Output the [X, Y] coordinate of the center of the cell containing the given text.  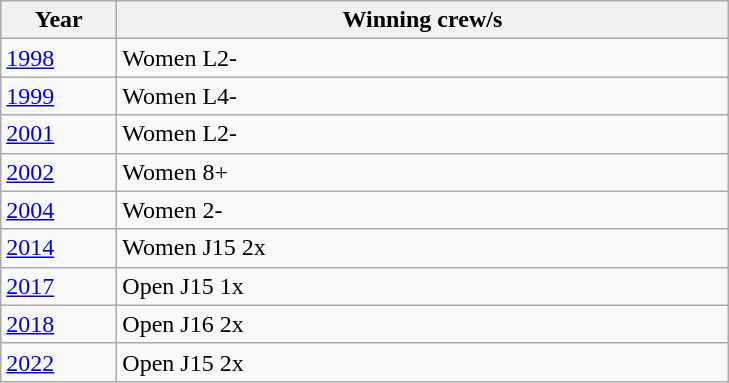
2014 [59, 248]
Open J16 2x [422, 324]
Women J15 2x [422, 248]
Women 8+ [422, 172]
Open J15 1x [422, 286]
2002 [59, 172]
Open J15 2x [422, 362]
Year [59, 20]
Women L4- [422, 96]
1998 [59, 58]
1999 [59, 96]
2022 [59, 362]
2004 [59, 210]
2018 [59, 324]
2001 [59, 134]
Winning crew/s [422, 20]
2017 [59, 286]
Women 2- [422, 210]
